Search for the cell housing the specified text and yield its (X, Y) center coordinate. 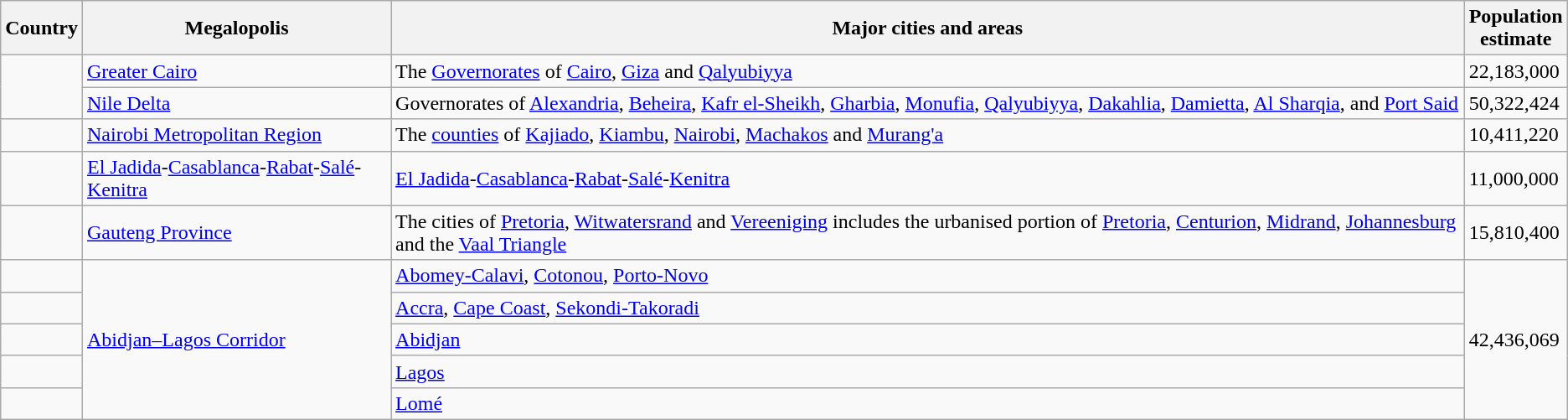
Major cities and areas (928, 29)
Abidjan–Lagos Corridor (236, 340)
22,183,000 (1516, 71)
42,436,069 (1516, 340)
Gauteng Province (236, 233)
50,322,424 (1516, 103)
Nairobi Metropolitan Region (236, 135)
Nile Delta (236, 103)
The Governorates of Cairo, Giza and Qalyubiyya (928, 71)
Country (42, 29)
Megalopolis (236, 29)
Populationestimate (1516, 29)
The counties of Kajiado, Kiambu, Nairobi, Machakos and Murang'a (928, 135)
Abidjan (928, 340)
Governorates of Alexandria, Beheira, Kafr el-Sheikh, Gharbia, Monufia, Qalyubiyya, Dakahlia, Damietta, Al Sharqia, and Port Said (928, 103)
Abomey-Calavi, Cotonou, Porto-Novo (928, 276)
Lagos (928, 371)
Greater Cairo (236, 71)
Accra, Cape Coast, Sekondi-Takoradi (928, 308)
10,411,220 (1516, 135)
15,810,400 (1516, 233)
Lomé (928, 403)
11,000,000 (1516, 178)
